Detect which cell encompasses the target text, then output its (X, Y) center coordinate. 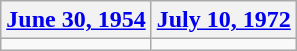
June 30, 1954 (76, 20)
July 10, 1972 (224, 20)
